Pinpoint the cell where the given text exists, returning its [x, y] midpoint coordinate. 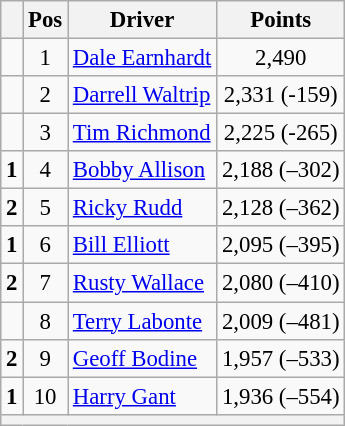
2,188 (–302) [281, 170]
2,009 (–481) [281, 321]
Bill Elliott [142, 245]
2,095 (–395) [281, 245]
7 [46, 283]
1,957 (–533) [281, 358]
4 [46, 170]
Darrell Waltrip [142, 95]
Harry Gant [142, 396]
5 [46, 208]
Rusty Wallace [142, 283]
Bobby Allison [142, 170]
Driver [142, 20]
10 [46, 396]
6 [46, 245]
Ricky Rudd [142, 208]
2,128 (–362) [281, 208]
Tim Richmond [142, 133]
Geoff Bodine [142, 358]
2,331 (-159) [281, 95]
Pos [46, 20]
Terry Labonte [142, 321]
8 [46, 321]
2,225 (-265) [281, 133]
1,936 (–554) [281, 396]
2,080 (–410) [281, 283]
3 [46, 133]
9 [46, 358]
Points [281, 20]
2,490 [281, 58]
Dale Earnhardt [142, 58]
